Return the (x, y) coordinate for the center point of the cell that contains the specified text.  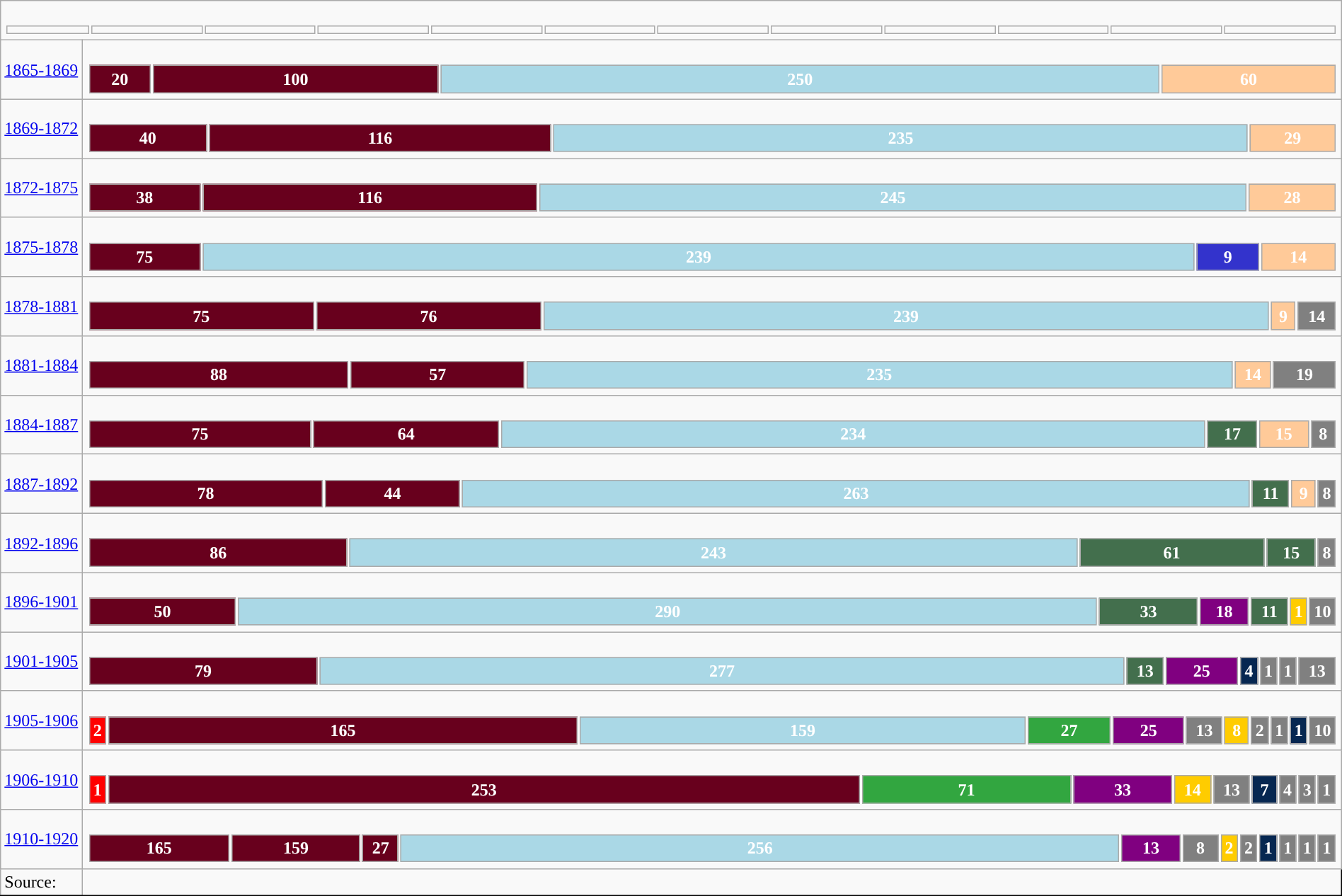
263 (856, 493)
40 116 235 29 (712, 129)
28 (1292, 197)
20 (120, 79)
1878-1881 (42, 306)
79 277 13 25 4 1 1 13 (712, 662)
1865-1869 (42, 69)
1872-1875 (42, 188)
17 (1232, 435)
245 (893, 197)
40 (147, 139)
1896-1901 (42, 602)
234 (854, 435)
1881-1884 (42, 366)
75 64 234 17 15 8 (712, 425)
88 57 235 14 19 (712, 366)
75 76 239 9 14 (712, 306)
1875-1878 (42, 247)
44 (392, 493)
18 (1225, 612)
61 (1172, 553)
38 116 245 28 (712, 188)
78 (205, 493)
75 239 9 14 (712, 247)
Source: (42, 882)
86 (218, 553)
7 (1264, 789)
1910-1920 (42, 839)
76 (428, 316)
256 (760, 849)
57 (437, 375)
71 (967, 789)
29 (1292, 139)
1905-1906 (42, 720)
78 44 263 11 9 8 (712, 484)
38 (144, 197)
1906-1910 (42, 780)
1869-1872 (42, 129)
1892-1896 (42, 543)
64 (406, 435)
60 (1249, 79)
165 159 27 256 13 8 2 2 1 1 1 1 (712, 839)
290 (668, 612)
253 (484, 789)
250 (800, 79)
86 243 61 15 8 (712, 543)
79 (202, 671)
50 (162, 612)
2 165 159 27 25 13 8 2 1 1 10 (712, 720)
100 (296, 79)
88 (218, 375)
20 100 250 60 (712, 69)
277 (722, 671)
1901-1905 (42, 662)
1884-1887 (42, 425)
19 (1304, 375)
243 (713, 553)
1887-1892 (42, 484)
1 253 71 33 14 13 7 4 3 1 (712, 780)
3 (1307, 789)
50 290 33 18 11 1 10 (712, 602)
